Provide the (X, Y) coordinate of the cell's center where the given text is located.  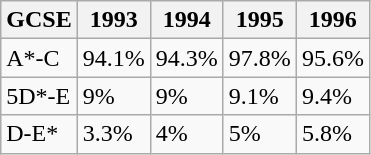
4% (186, 134)
1994 (186, 20)
GCSE (39, 20)
95.6% (332, 58)
1995 (260, 20)
94.3% (186, 58)
9.1% (260, 96)
5.8% (332, 134)
5% (260, 134)
94.1% (114, 58)
9.4% (332, 96)
3.3% (114, 134)
A*-C (39, 58)
D-E* (39, 134)
1993 (114, 20)
1996 (332, 20)
97.8% (260, 58)
5D*-E (39, 96)
